Provide the [x, y] coordinate of the cell's center where the given text is located.  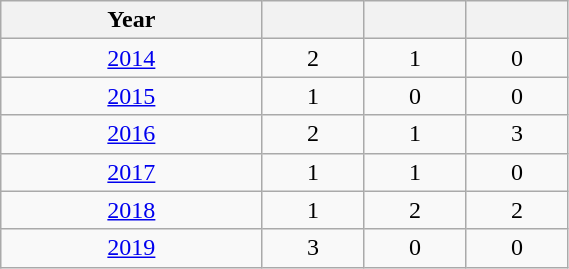
2019 [132, 248]
2015 [132, 96]
Year [132, 20]
2016 [132, 134]
2014 [132, 58]
2017 [132, 172]
2018 [132, 210]
